Output the (X, Y) coordinate of the center of the cell containing the given text.  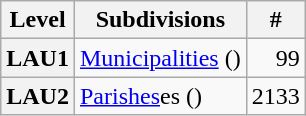
Level (38, 20)
LAU1 (38, 58)
# (276, 20)
2133 (276, 96)
Subdivisions (160, 20)
LAU2 (38, 96)
Parisheses () (160, 96)
99 (276, 58)
Municipalities () (160, 58)
